From the cell containing the given text, extract its center point as [x, y] coordinate. 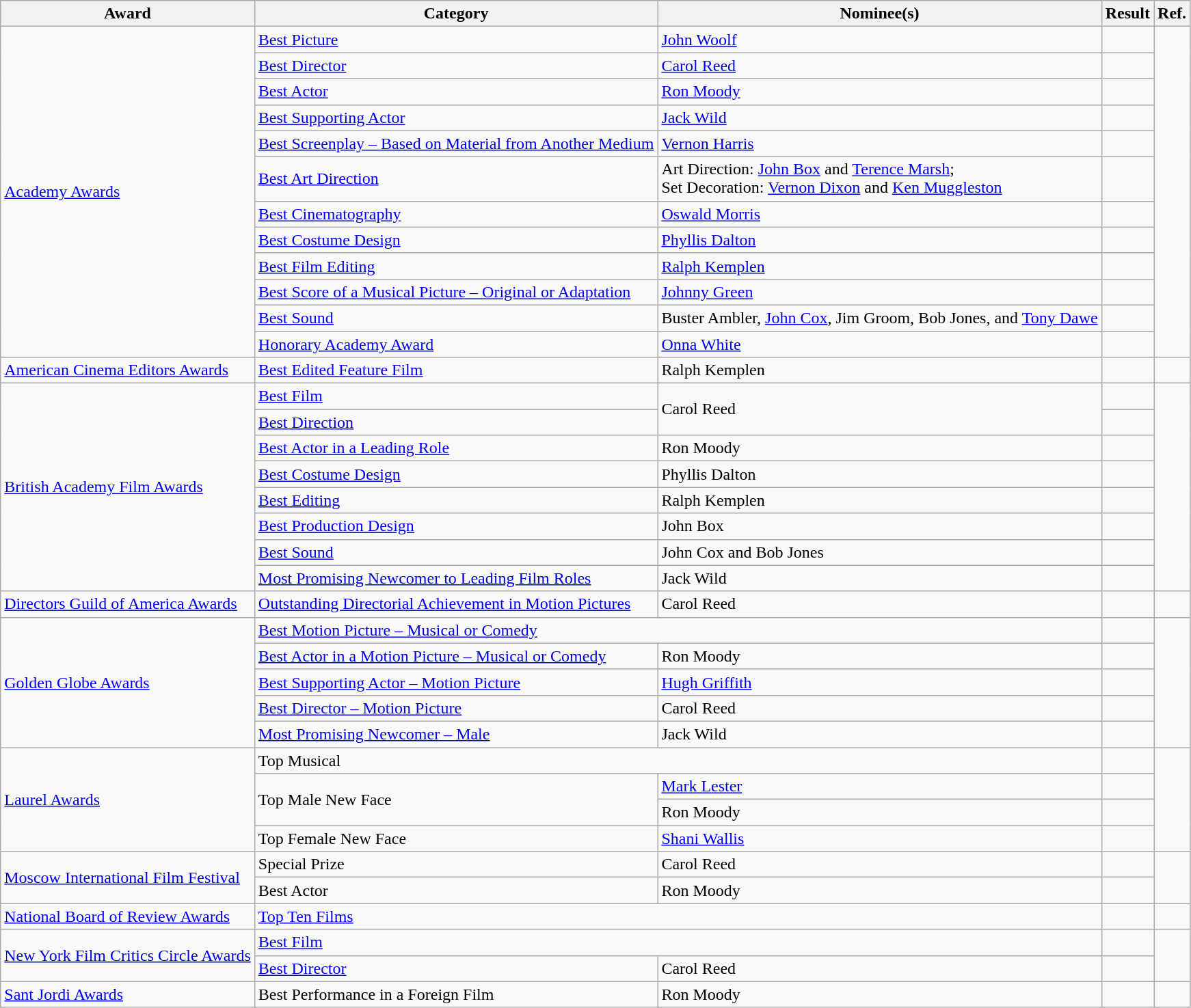
Golden Globe Awards [128, 682]
John Woolf [879, 40]
Best Editing [456, 500]
Outstanding Directorial Achievement in Motion Pictures [456, 604]
Best Direction [456, 422]
Honorary Academy Award [456, 344]
Most Promising Newcomer – Male [456, 734]
Ref. [1172, 14]
Vernon Harris [879, 144]
Oswald Morris [879, 214]
National Board of Review Awards [128, 916]
Best Director – Motion Picture [456, 708]
Best Film Editing [456, 266]
Top Musical [678, 761]
Award [128, 14]
Nominee(s) [879, 14]
Best Cinematography [456, 214]
Shani Wallis [879, 839]
John Box [879, 526]
Top Ten Films [678, 916]
Directors Guild of America Awards [128, 604]
Special Prize [456, 864]
Best Production Design [456, 526]
Johnny Green [879, 292]
British Academy Film Awards [128, 487]
Most Promising Newcomer to Leading Film Roles [456, 578]
American Cinema Editors Awards [128, 370]
Best Score of a Musical Picture – Original or Adaptation [456, 292]
New York Film Critics Circle Awards [128, 955]
Buster Ambler, John Cox, Jim Groom, Bob Jones, and Tony Dawe [879, 318]
Category [456, 14]
Best Performance in a Foreign Film [456, 994]
Top Female New Face [456, 839]
Best Art Direction [456, 179]
Academy Awards [128, 192]
Best Picture [456, 40]
Best Actor in a Leading Role [456, 448]
Best Actor in a Motion Picture – Musical or Comedy [456, 656]
Onna White [879, 344]
John Cox and Bob Jones [879, 552]
Result [1127, 14]
Hugh Griffith [879, 682]
Mark Lester [879, 787]
Best Supporting Actor [456, 118]
Moscow International Film Festival [128, 877]
Sant Jordi Awards [128, 994]
Best Motion Picture – Musical or Comedy [678, 630]
Best Screenplay – Based on Material from Another Medium [456, 144]
Laurel Awards [128, 800]
Top Male New Face [456, 800]
Best Edited Feature Film [456, 370]
Best Supporting Actor – Motion Picture [456, 682]
Art Direction: John Box and Terence Marsh; Set Decoration: Vernon Dixon and Ken Muggleston [879, 179]
